Pinpoint the cell where the given text exists, returning its (X, Y) midpoint coordinate. 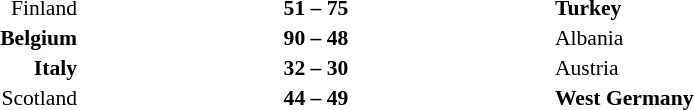
90 – 48 (316, 38)
32 – 30 (316, 68)
